Provide the (X, Y) coordinate of the cell's center where the given text is located.  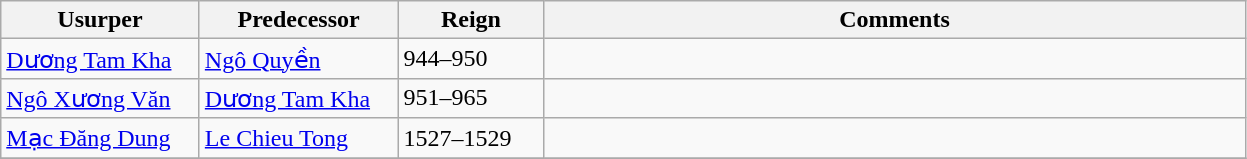
1527–1529 (471, 138)
Le Chieu Tong (298, 138)
944–950 (471, 59)
951–965 (471, 98)
Predecessor (298, 20)
Usurper (100, 20)
Reign (471, 20)
Comments (894, 20)
Mạc Đăng Dung (100, 138)
Ngô Xương Văn (100, 98)
Ngô Quyền (298, 59)
